Provide the (x, y) coordinate of the cell's center where the given text is located.  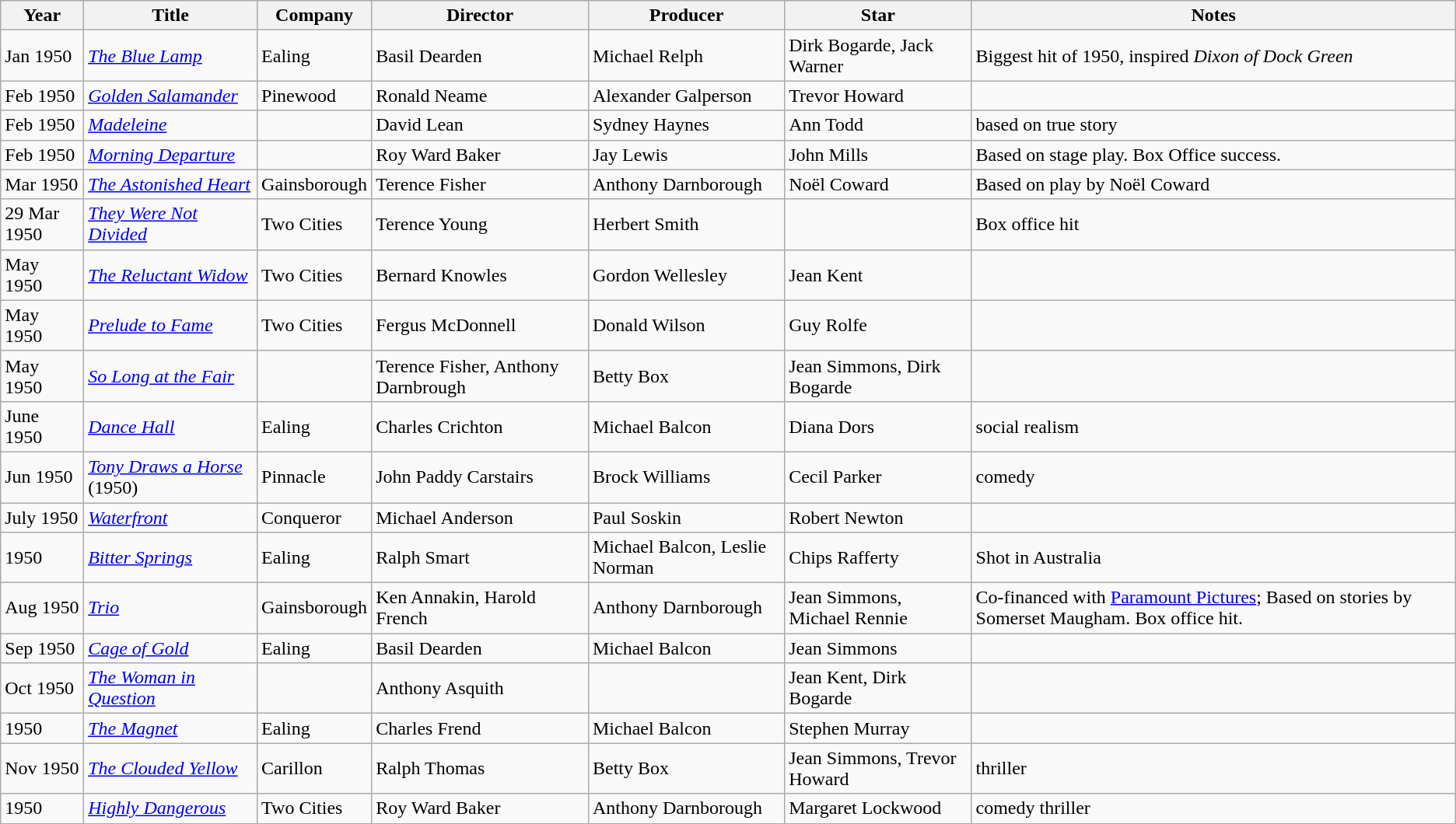
Title (171, 16)
Tony Draws a Horse (1950) (171, 477)
Alexander Galperson (686, 96)
Michael Relph (686, 56)
Based on play by Noël Coward (1213, 184)
The Clouded Yellow (171, 768)
The Woman in Question (171, 689)
The Astonished Heart (171, 184)
Paul Soskin (686, 517)
Brock Williams (686, 477)
Nov 1950 (42, 768)
Box office hit (1213, 224)
Jean Simmons (878, 648)
Jean Simmons, Dirk Bogarde (878, 376)
The Magnet (171, 728)
Producer (686, 16)
Ronald Neame (481, 96)
Jean Kent, Dirk Bogarde (878, 689)
Oct 1950 (42, 689)
comedy thriller (1213, 808)
Jan 1950 (42, 56)
Sep 1950 (42, 648)
Guy Rolfe (878, 325)
Bernard Knowles (481, 275)
Diana Dors (878, 426)
Charles Frend (481, 728)
Terence Young (481, 224)
Jean Simmons, Trevor Howard (878, 768)
Jean Kent (878, 275)
Fergus McDonnell (481, 325)
based on true story (1213, 125)
The Blue Lamp (171, 56)
Pinnacle (314, 477)
Waterfront (171, 517)
Noël Coward (878, 184)
Company (314, 16)
Carillon (314, 768)
Based on stage play. Box Office success. (1213, 155)
Golden Salamander (171, 96)
Trevor Howard (878, 96)
thriller (1213, 768)
comedy (1213, 477)
Terence Fisher, Anthony Darnbrough (481, 376)
Pinewood (314, 96)
Dance Hall (171, 426)
Cecil Parker (878, 477)
Ann Todd (878, 125)
Herbert Smith (686, 224)
Aug 1950 (42, 608)
Michael Balcon, Leslie Norman (686, 558)
Biggest hit of 1950, inspired Dixon of Dock Green (1213, 56)
Morning Departure (171, 155)
Bitter Springs (171, 558)
social realism (1213, 426)
Gordon Wellesley (686, 275)
Stephen Murray (878, 728)
Notes (1213, 16)
Mar 1950 (42, 184)
So Long at the Fair (171, 376)
June 1950 (42, 426)
Robert Newton (878, 517)
Conqueror (314, 517)
Terence Fisher (481, 184)
29 Mar 1950 (42, 224)
Highly Dangerous (171, 808)
Jean Simmons, Michael Rennie (878, 608)
Ralph Smart (481, 558)
Madeleine (171, 125)
John Paddy Carstairs (481, 477)
Anthony Asquith (481, 689)
They Were Not Divided (171, 224)
The Reluctant Widow (171, 275)
Chips Rafferty (878, 558)
Ralph Thomas (481, 768)
Margaret Lockwood (878, 808)
Director (481, 16)
John Mills (878, 155)
Donald Wilson (686, 325)
Sydney Haynes (686, 125)
Jay Lewis (686, 155)
Trio (171, 608)
Star (878, 16)
Cage of Gold (171, 648)
Prelude to Fame (171, 325)
Dirk Bogarde, Jack Warner (878, 56)
Jun 1950 (42, 477)
Shot in Australia (1213, 558)
Co-financed with Paramount Pictures; Based on stories by Somerset Maugham. Box office hit. (1213, 608)
Michael Anderson (481, 517)
July 1950 (42, 517)
Ken Annakin, Harold French (481, 608)
Charles Crichton (481, 426)
Year (42, 16)
David Lean (481, 125)
